Output the [X, Y] coordinate of the center of the cell containing the given text.  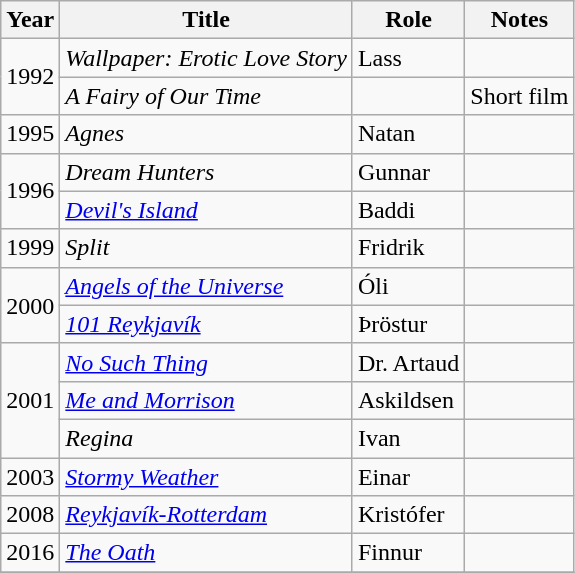
Regina [206, 438]
No Such Thing [206, 362]
1996 [30, 191]
Wallpaper: Erotic Love Story [206, 58]
101 Reykjavík [206, 324]
A Fairy of Our Time [206, 96]
Notes [520, 20]
Dream Hunters [206, 172]
The Oath [206, 553]
Me and Morrison [206, 400]
Kristófer [408, 515]
Einar [408, 477]
2003 [30, 477]
Devil's Island [206, 210]
2001 [30, 400]
Baddi [408, 210]
Agnes [206, 134]
1999 [30, 248]
Reykjavík-Rotterdam [206, 515]
Split [206, 248]
Gunnar [408, 172]
Angels of the Universe [206, 286]
Role [408, 20]
1995 [30, 134]
2016 [30, 553]
Fridrik [408, 248]
Stormy Weather [206, 477]
2000 [30, 305]
Finnur [408, 553]
Title [206, 20]
Dr. Artaud [408, 362]
1992 [30, 77]
Lass [408, 58]
Þröstur [408, 324]
Short film [520, 96]
Óli [408, 286]
Year [30, 20]
2008 [30, 515]
Askildsen [408, 400]
Ivan [408, 438]
Natan [408, 134]
